Find where the given text appears and provide that cell's center as (X, Y) coordinate. 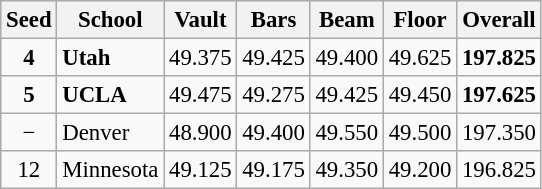
School (110, 20)
49.625 (420, 58)
49.350 (346, 170)
49.500 (420, 133)
UCLA (110, 95)
4 (29, 58)
12 (29, 170)
49.125 (200, 170)
48.900 (200, 133)
Seed (29, 20)
Overall (500, 20)
5 (29, 95)
49.275 (274, 95)
49.550 (346, 133)
49.200 (420, 170)
49.175 (274, 170)
Denver (110, 133)
197.625 (500, 95)
Bars (274, 20)
49.475 (200, 95)
196.825 (500, 170)
197.350 (500, 133)
Utah (110, 58)
49.375 (200, 58)
49.450 (420, 95)
Minnesota (110, 170)
− (29, 133)
Beam (346, 20)
Vault (200, 20)
197.825 (500, 58)
Floor (420, 20)
